Scan for the cell matching the given text and deliver its (x, y) coordinate at center. 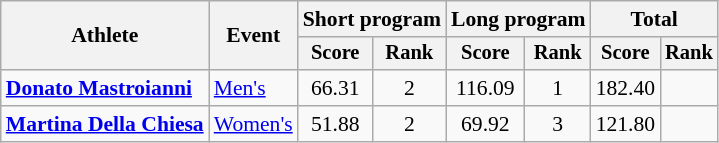
69.92 (486, 124)
Athlete (105, 36)
182.40 (626, 88)
1 (558, 88)
51.88 (336, 124)
Event (254, 36)
3 (558, 124)
Short program (372, 19)
Long program (518, 19)
116.09 (486, 88)
Total (654, 19)
66.31 (336, 88)
Donato Mastroianni (105, 88)
Men's (254, 88)
Martina Della Chiesa (105, 124)
Women's (254, 124)
121.80 (626, 124)
